Detect which cell encompasses the target text, then output its [x, y] center coordinate. 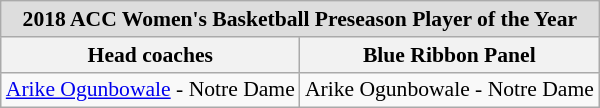
Blue Ribbon Panel [450, 55]
2018 ACC Women's Basketball Preseason Player of the Year [300, 19]
Head coaches [150, 55]
